Detect which cell encompasses the target text, then output its [x, y] center coordinate. 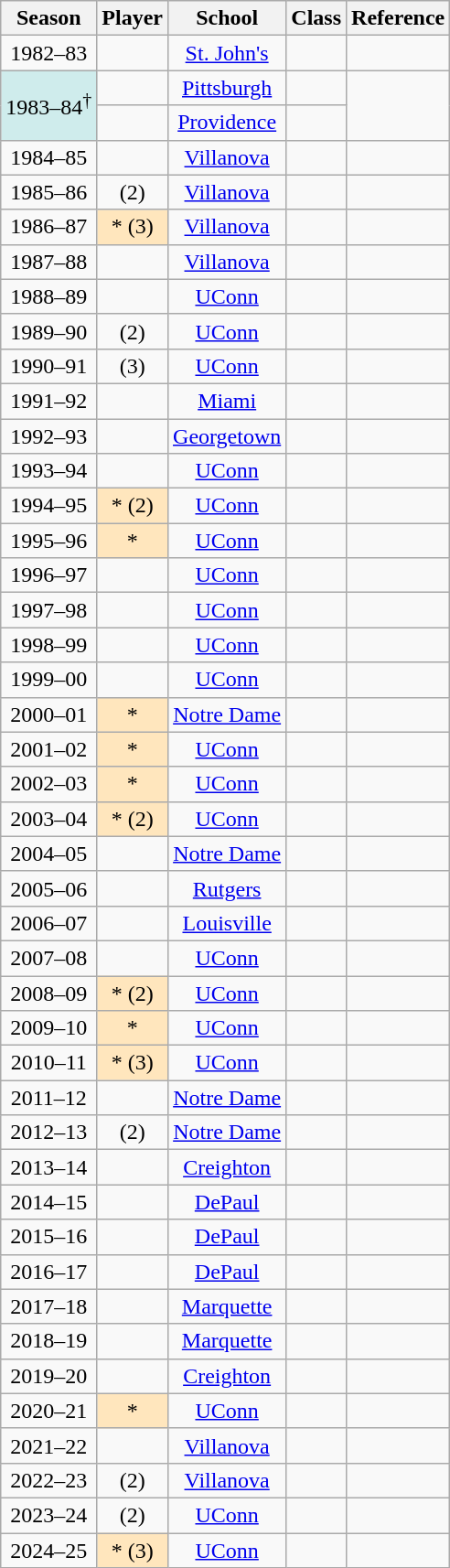
2024–25 [49, 1551]
Player [133, 18]
1989–90 [49, 331]
2017–18 [49, 1306]
1992–93 [49, 436]
Louisville [227, 923]
2016–17 [49, 1272]
2008–09 [49, 993]
Providence [227, 123]
2004–05 [49, 854]
Class [316, 18]
1988–89 [49, 296]
2009–10 [49, 1028]
1994–95 [49, 506]
1993–94 [49, 471]
1998–99 [49, 645]
School [227, 18]
1999–00 [49, 680]
1997–98 [49, 610]
2005–06 [49, 888]
1987–88 [49, 262]
2020–21 [49, 1411]
2022–23 [49, 1480]
2007–08 [49, 958]
1983–84† [49, 105]
2021–22 [49, 1445]
2002–03 [49, 784]
2019–20 [49, 1376]
1991–92 [49, 401]
1982–83 [49, 53]
1986–87 [49, 227]
2010–11 [49, 1063]
St. John's [227, 53]
Miami [227, 401]
1990–91 [49, 366]
2003–04 [49, 819]
2006–07 [49, 923]
Pittsburgh [227, 88]
1995–96 [49, 541]
2014–15 [49, 1202]
2000–01 [49, 714]
2001–02 [49, 749]
1996–97 [49, 575]
(3) [133, 366]
2018–19 [49, 1341]
Reference [399, 18]
2015–16 [49, 1237]
2013–14 [49, 1167]
1984–85 [49, 157]
2012–13 [49, 1133]
Rutgers [227, 888]
Georgetown [227, 436]
2023–24 [49, 1515]
Season [49, 18]
1985–86 [49, 192]
2011–12 [49, 1098]
